Locate the cell with the specified text and output its [X, Y] center coordinate. 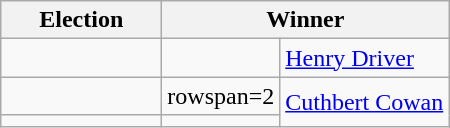
rowspan=2 [221, 96]
Winner [306, 20]
Henry Driver [364, 58]
Cuthbert Cowan [364, 102]
Election [82, 20]
